Detect which cell encompasses the target text, then output its (x, y) center coordinate. 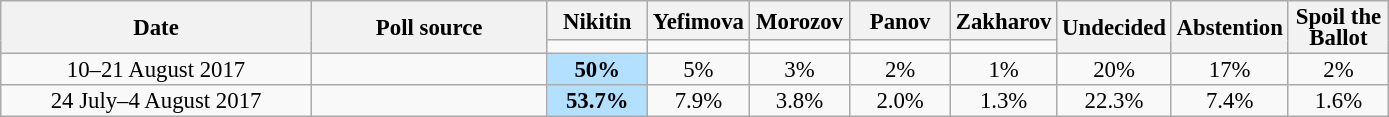
24 July–4 August 2017 (156, 101)
22.3% (1114, 101)
Spoil the Ballot (1338, 28)
Morozov (800, 20)
Abstention (1230, 28)
1.6% (1338, 101)
Nikitin (598, 20)
1.3% (1003, 101)
7.9% (699, 101)
3.8% (800, 101)
20% (1114, 70)
Date (156, 28)
3% (800, 70)
Zakharov (1003, 20)
Panov (900, 20)
50% (598, 70)
5% (699, 70)
17% (1230, 70)
10–21 August 2017 (156, 70)
Yefimova (699, 20)
1% (1003, 70)
7.4% (1230, 101)
2.0% (900, 101)
Poll source (429, 28)
53.7% (598, 101)
Undecided (1114, 28)
